Output the (x, y) coordinate of the center of the cell containing the given text.  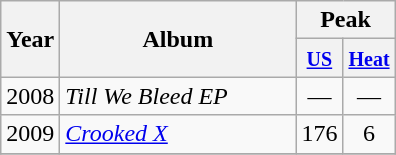
Heat (369, 58)
Peak (346, 20)
176 (320, 134)
6 (369, 134)
Year (30, 39)
US (320, 58)
2009 (30, 134)
Till We Bleed EP (178, 96)
Album (178, 39)
Crooked X (178, 134)
2008 (30, 96)
